Pinpoint the cell where the given text exists, returning its (x, y) midpoint coordinate. 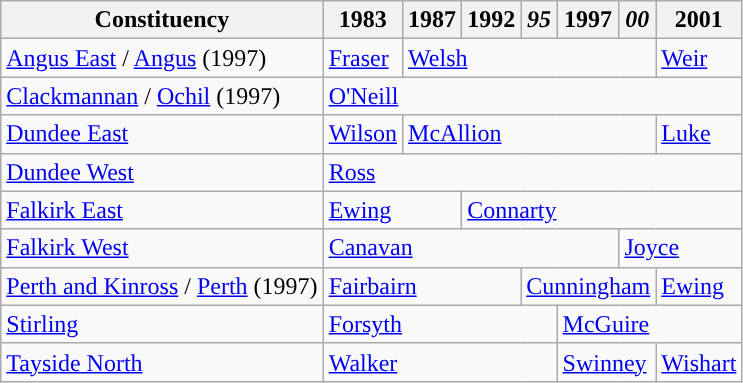
95 (539, 20)
Swinney (606, 362)
Falkirk West (162, 248)
Dundee East (162, 134)
Falkirk East (162, 210)
Canavan (471, 248)
00 (638, 20)
Angus East / Angus (1997) (162, 58)
Fraser (362, 58)
Forsyth (440, 324)
Cunningham (588, 286)
Wilson (362, 134)
Perth and Kinross / Perth (1997) (162, 286)
2001 (699, 20)
Constituency (162, 20)
Walker (440, 362)
Tayside North (162, 362)
Connarty (602, 210)
1987 (432, 20)
Weir (699, 58)
Welsh (530, 58)
1983 (362, 20)
Stirling (162, 324)
Dundee West (162, 172)
Wishart (699, 362)
Luke (699, 134)
McAllion (530, 134)
Clackmannan / Ochil (1997) (162, 96)
McGuire (650, 324)
1992 (492, 20)
Ross (532, 172)
O'Neill (532, 96)
Joyce (680, 248)
Fairbairn (422, 286)
1997 (588, 20)
